From the cell containing the given text, extract its center point as [X, Y] coordinate. 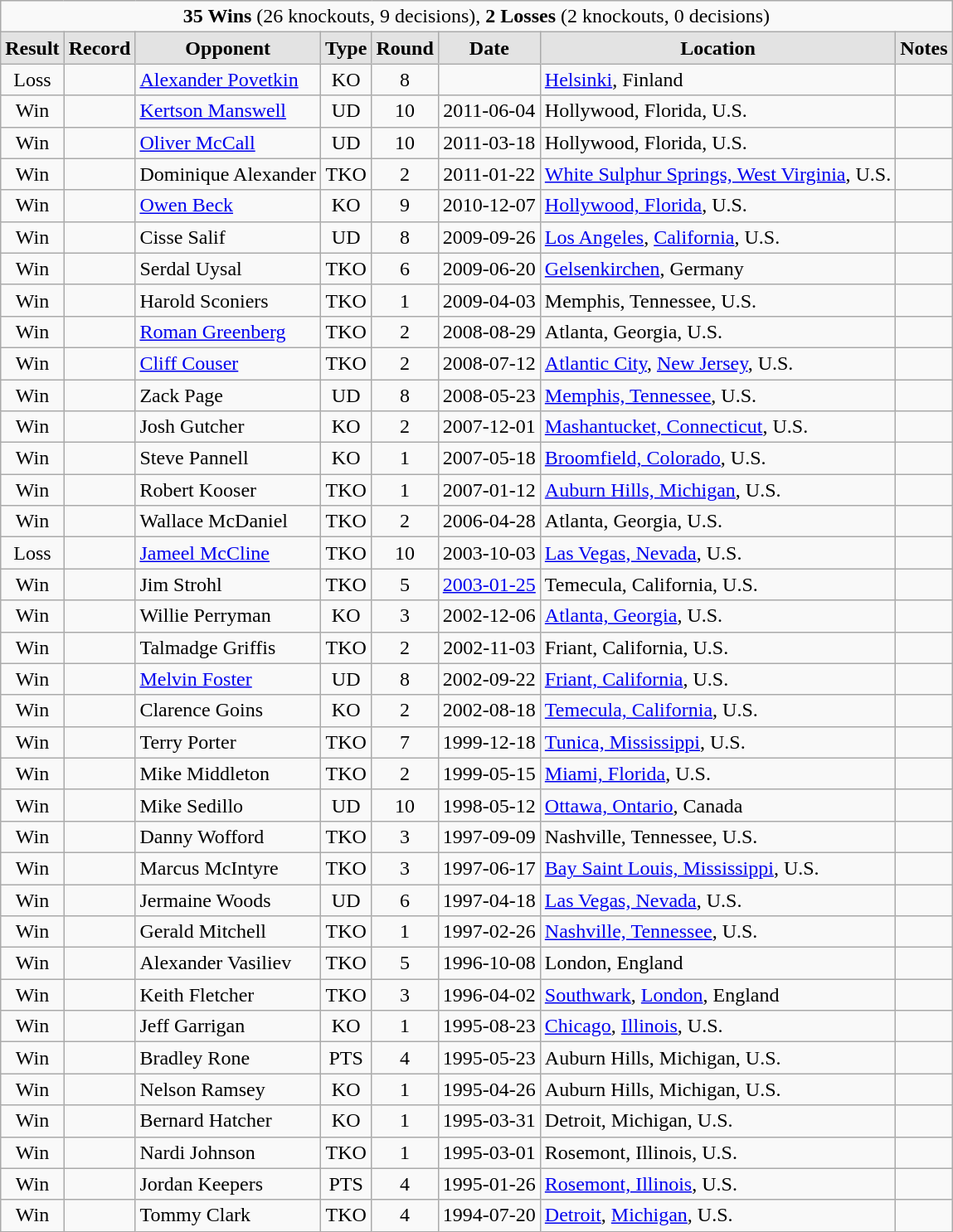
Cisse Salif [228, 237]
1996-10-08 [489, 963]
Gelsenkirchen, Germany [717, 269]
Zack Page [228, 395]
Jermaine Woods [228, 900]
Round [405, 48]
Ottawa, Ontario, Canada [717, 805]
Wallace McDaniel [228, 521]
Tunica, Mississippi, U.S. [717, 742]
2011-06-04 [489, 111]
2007-12-01 [489, 427]
1999-12-18 [489, 742]
1995-03-31 [489, 1121]
1995-04-26 [489, 1089]
Talmadge Griffis [228, 648]
Cliff Couser [228, 363]
Type [347, 48]
1995-03-01 [489, 1152]
Josh Gutcher [228, 427]
2009-09-26 [489, 237]
Mike Sedillo [228, 805]
Alexander Povetkin [228, 80]
Jameel McCline [228, 553]
Atlantic City, New Jersey, U.S. [717, 363]
2002-08-18 [489, 711]
Jim Strohl [228, 584]
2002-09-22 [489, 679]
London, England [717, 963]
Kertson Manswell [228, 111]
Melvin Foster [228, 679]
Danny Wofford [228, 837]
Tommy Clark [228, 1215]
1996-04-02 [489, 995]
1998-05-12 [489, 805]
2008-05-23 [489, 395]
2011-01-22 [489, 174]
Steve Pannell [228, 458]
1997-09-09 [489, 837]
2008-08-29 [489, 332]
1997-06-17 [489, 868]
Helsinki, Finland [717, 80]
7 [405, 742]
2003-01-25 [489, 584]
1997-04-18 [489, 900]
Nelson Ramsey [228, 1089]
Nardi Johnson [228, 1152]
2011-03-18 [489, 143]
1994-07-20 [489, 1215]
Bradley Rone [228, 1058]
Owen Beck [228, 206]
Los Angeles, California, U.S. [717, 237]
Roman Greenberg [228, 332]
2007-01-12 [489, 490]
1997-02-26 [489, 932]
Alexander Vasiliev [228, 963]
Jeff Garrigan [228, 1026]
35 Wins (26 knockouts, 9 decisions), 2 Losses (2 knockouts, 0 decisions) [476, 17]
1995-08-23 [489, 1026]
Date [489, 48]
2002-12-06 [489, 616]
2006-04-28 [489, 521]
Chicago, Illinois, U.S. [717, 1026]
Gerald Mitchell [228, 932]
Dominique Alexander [228, 174]
Record [100, 48]
Notes [924, 48]
Marcus McIntyre [228, 868]
Bernard Hatcher [228, 1121]
1995-05-23 [489, 1058]
2008-07-12 [489, 363]
Opponent [228, 48]
Result [32, 48]
White Sulphur Springs, West Virginia, U.S. [717, 174]
9 [405, 206]
2009-04-03 [489, 300]
Broomfield, Colorado, U.S. [717, 458]
1995-01-26 [489, 1184]
Clarence Goins [228, 711]
Mike Middleton [228, 774]
Keith Fletcher [228, 995]
Terry Porter [228, 742]
Jordan Keepers [228, 1184]
2002-11-03 [489, 648]
Oliver McCall [228, 143]
Robert Kooser [228, 490]
Location [717, 48]
Bay Saint Louis, Mississippi, U.S. [717, 868]
2007-05-18 [489, 458]
Southwark, London, England [717, 995]
Mashantucket, Connecticut, U.S. [717, 427]
Willie Perryman [228, 616]
1999-05-15 [489, 774]
2010-12-07 [489, 206]
2003-10-03 [489, 553]
Miami, Florida, U.S. [717, 774]
2009-06-20 [489, 269]
Harold Sconiers [228, 300]
Serdal Uysal [228, 269]
